Capture the cell that displays the provided text and extract its (x, y) central coordinate. 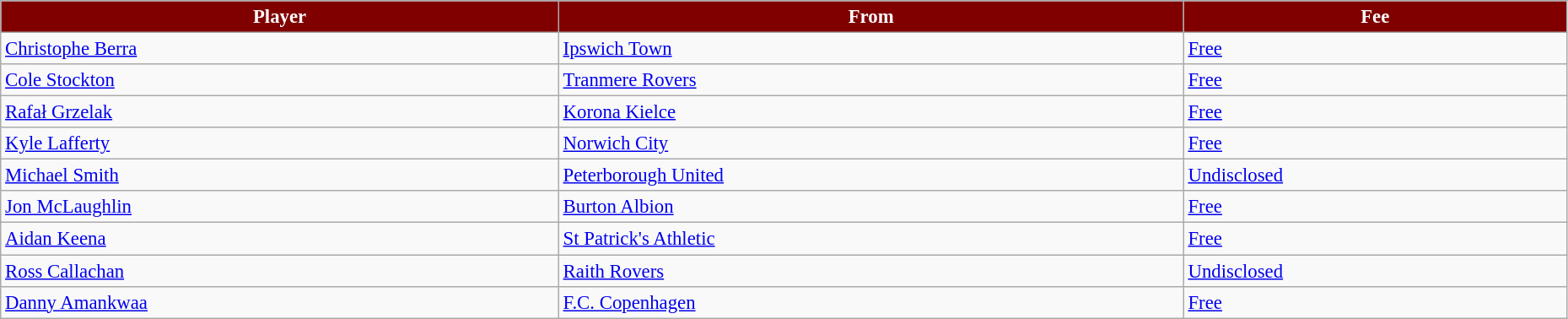
Ross Callachan (280, 271)
Player (280, 17)
Michael Smith (280, 176)
F.C. Copenhagen (870, 302)
Fee (1375, 17)
Peterborough United (870, 176)
Raith Rovers (870, 271)
Kyle Lafferty (280, 143)
Korona Kielce (870, 112)
Tranmere Rovers (870, 80)
Christophe Berra (280, 49)
St Patrick's Athletic (870, 239)
Aidan Keena (280, 239)
Cole Stockton (280, 80)
From (870, 17)
Norwich City (870, 143)
Ipswich Town (870, 49)
Jon McLaughlin (280, 207)
Danny Amankwaa (280, 302)
Rafał Grzelak (280, 112)
Burton Albion (870, 207)
